Return (X, Y) of the center of cell containing provided text 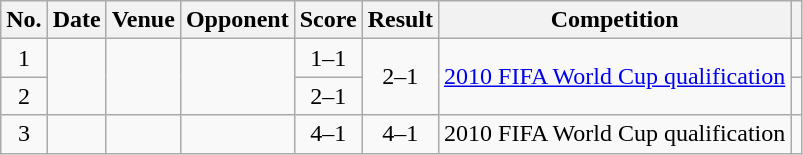
1 (24, 58)
2 (24, 96)
Result (400, 20)
Score (328, 20)
Date (76, 20)
3 (24, 134)
Competition (615, 20)
1–1 (328, 58)
Venue (143, 20)
Opponent (237, 20)
No. (24, 20)
